Capture the cell that displays the provided text and extract its [x, y] central coordinate. 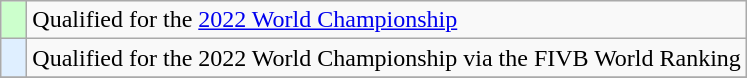
Qualified for the 2022 World Championship [387, 20]
Qualified for the 2022 World Championship via the FIVB World Ranking [387, 58]
